Return (x, y) of the center of cell containing provided text 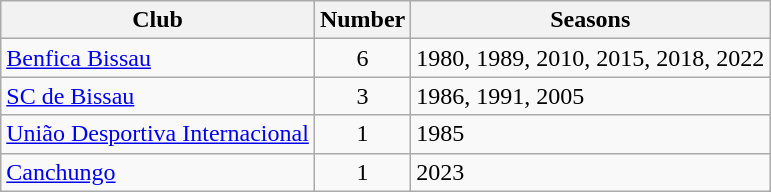
União Desportiva Internacional (158, 134)
Seasons (590, 20)
1985 (590, 134)
Canchungo (158, 172)
Club (158, 20)
3 (362, 96)
1986, 1991, 2005 (590, 96)
Benfica Bissau (158, 58)
6 (362, 58)
1980, 1989, 2010, 2015, 2018, 2022 (590, 58)
SC de Bissau (158, 96)
2023 (590, 172)
Number (362, 20)
